Determine the (x, y) coordinate at the center of the cell enclosing the given text.  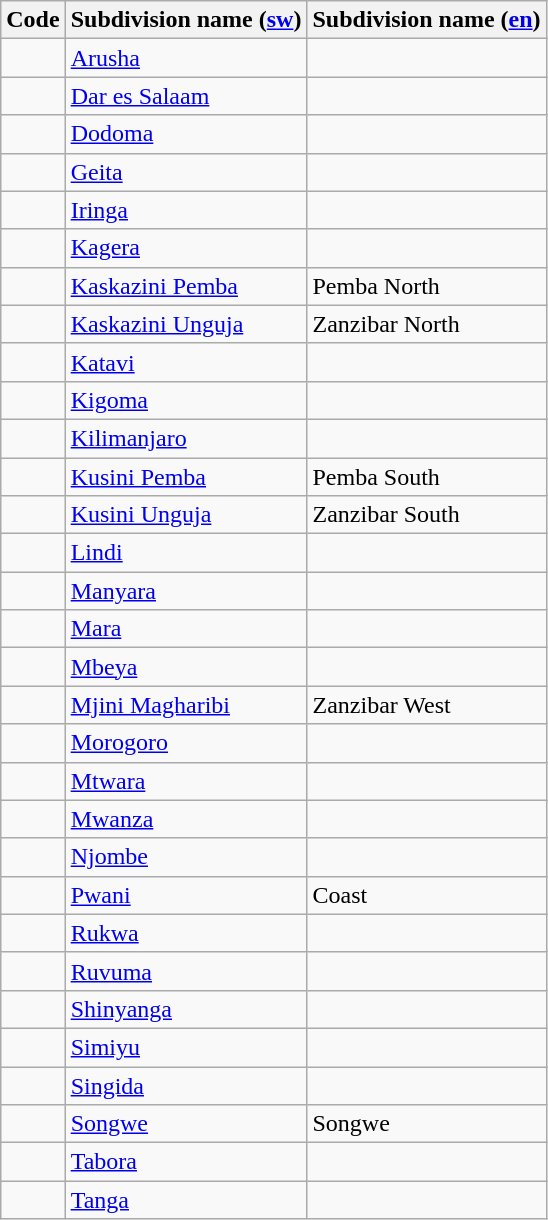
Morogoro (186, 743)
Iringa (186, 210)
Katavi (186, 362)
Subdivision name (sw) (186, 20)
Tanga (186, 1200)
Zanzibar West (426, 705)
Kigoma (186, 400)
Pemba South (426, 477)
Coast (426, 895)
Ruvuma (186, 971)
Mwanza (186, 819)
Pemba North (426, 286)
Mara (186, 629)
Tabora (186, 1162)
Manyara (186, 591)
Mtwara (186, 781)
Pwani (186, 895)
Mjini Magharibi (186, 705)
Dodoma (186, 134)
Kagera (186, 248)
Kusini Pemba (186, 477)
Zanzibar South (426, 515)
Singida (186, 1085)
Zanzibar North (426, 324)
Dar es Salaam (186, 96)
Lindi (186, 553)
Kusini Unguja (186, 515)
Kilimanjaro (186, 438)
Rukwa (186, 933)
Shinyanga (186, 1009)
Njombe (186, 857)
Geita (186, 172)
Simiyu (186, 1047)
Code (33, 20)
Kaskazini Pemba (186, 286)
Subdivision name (en) (426, 20)
Kaskazini Unguja (186, 324)
Arusha (186, 58)
Mbeya (186, 667)
